Find where the given text appears and provide that cell's center as (x, y) coordinate. 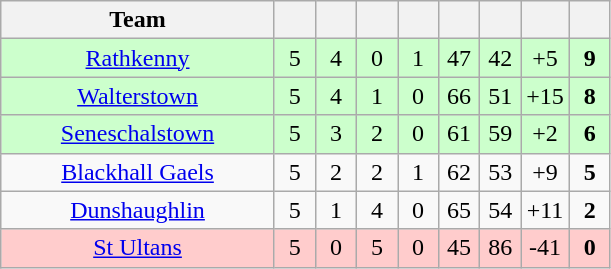
47 (460, 58)
-41 (546, 248)
Team (138, 20)
51 (500, 96)
53 (500, 172)
+15 (546, 96)
42 (500, 58)
+5 (546, 58)
61 (460, 134)
65 (460, 210)
59 (500, 134)
Dunshaughlin (138, 210)
Rathkenny (138, 58)
66 (460, 96)
6 (590, 134)
86 (500, 248)
+2 (546, 134)
62 (460, 172)
Blackhall Gaels (138, 172)
54 (500, 210)
Seneschalstown (138, 134)
3 (336, 134)
9 (590, 58)
+9 (546, 172)
St Ultans (138, 248)
Walterstown (138, 96)
+11 (546, 210)
45 (460, 248)
8 (590, 96)
